Identify which cell holds the provided text, then report its (X, Y) central coordinate. 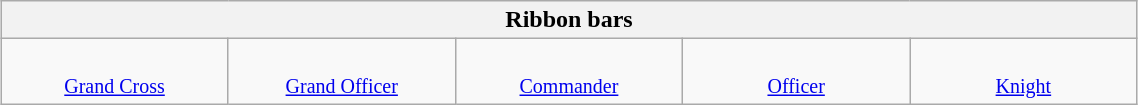
Grand Officer (342, 72)
Grand Cross (114, 72)
Knight (1024, 72)
Ribbon bars (569, 20)
Officer (796, 72)
Commander (568, 72)
